Capture the cell that displays the provided text and extract its [X, Y] central coordinate. 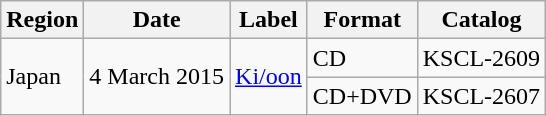
Japan [42, 77]
Format [362, 20]
Catalog [481, 20]
CD+DVD [362, 96]
KSCL-2609 [481, 58]
4 March 2015 [157, 77]
Date [157, 20]
Label [269, 20]
Ki/oon [269, 77]
KSCL-2607 [481, 96]
Region [42, 20]
CD [362, 58]
